Detect which cell encompasses the target text, then output its (X, Y) center coordinate. 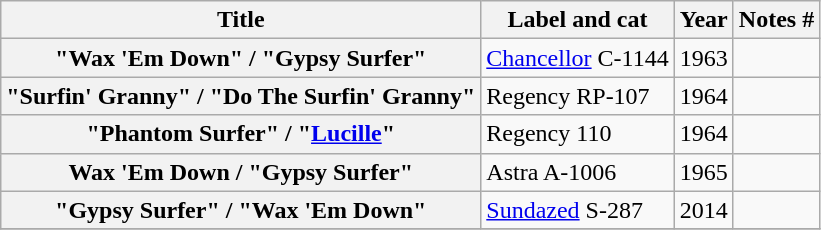
Wax 'Em Down / "Gypsy Surfer" (241, 172)
Astra A-1006 (578, 172)
Regency 110 (578, 134)
"Surfin' Granny" / "Do The Surfin' Granny" (241, 96)
"Wax 'Em Down" / "Gypsy Surfer" (241, 58)
Notes # (776, 20)
Label and cat (578, 20)
2014 (704, 210)
Title (241, 20)
Regency RP-107 (578, 96)
Year (704, 20)
Chancellor C-1144 (578, 58)
1963 (704, 58)
Sundazed S-287 (578, 210)
"Phantom Surfer" / "Lucille" (241, 134)
1965 (704, 172)
"Gypsy Surfer" / "Wax 'Em Down" (241, 210)
